Extract the [X, Y] coordinate from the center of the cell holding the provided text.  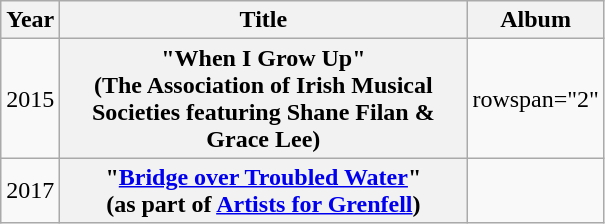
Album [536, 20]
2017 [30, 190]
2015 [30, 98]
rowspan="2" [536, 98]
Year [30, 20]
Title [264, 20]
"Bridge over Troubled Water"(as part of Artists for Grenfell) [264, 190]
"When I Grow Up"(The Association of Irish Musical Societies featuring Shane Filan & Grace Lee) [264, 98]
